Detect which cell encompasses the target text, then output its (x, y) center coordinate. 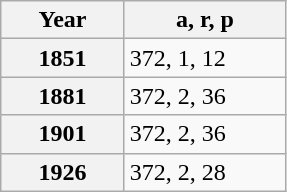
1901 (63, 134)
1881 (63, 96)
372, 2, 28 (204, 172)
372, 1, 12 (204, 58)
1851 (63, 58)
1926 (63, 172)
a, r, p (204, 20)
Year (63, 20)
